Locate the cell with the specified text and output its (x, y) center coordinate. 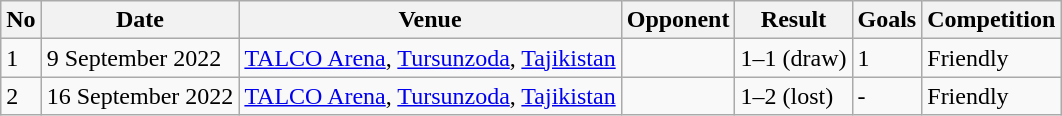
No (21, 20)
Goals (887, 20)
Opponent (678, 20)
16 September 2022 (140, 96)
9 September 2022 (140, 58)
Result (794, 20)
Date (140, 20)
- (887, 96)
1–2 (lost) (794, 96)
Competition (992, 20)
Venue (430, 20)
2 (21, 96)
1–1 (draw) (794, 58)
